Locate the cell with the specified text and output its (X, Y) center coordinate. 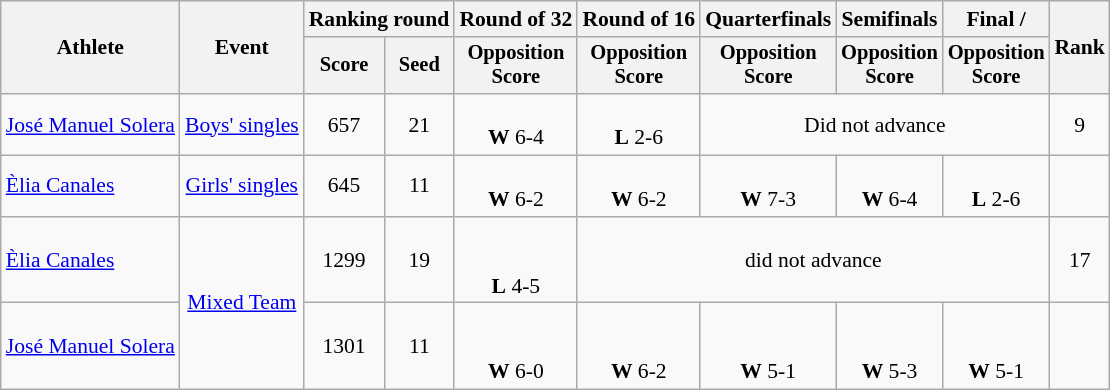
657 (344, 124)
Girls' singles (242, 186)
Score (344, 66)
645 (344, 186)
W 5-3 (890, 346)
W 6-0 (516, 346)
Event (242, 48)
Round of 16 (638, 19)
21 (419, 124)
Mixed Team (242, 304)
Seed (419, 66)
L 4-5 (516, 260)
Athlete (90, 48)
W 7-3 (768, 186)
Final / (996, 19)
1301 (344, 346)
Rank (1080, 48)
Semifinals (890, 19)
9 (1080, 124)
19 (419, 260)
Round of 32 (516, 19)
1299 (344, 260)
Quarterfinals (768, 19)
Ranking round (380, 19)
did not advance (813, 260)
17 (1080, 260)
Boys' singles (242, 124)
Did not advance (874, 124)
